Return the [X, Y] coordinate for the center point of the cell that contains the specified text.  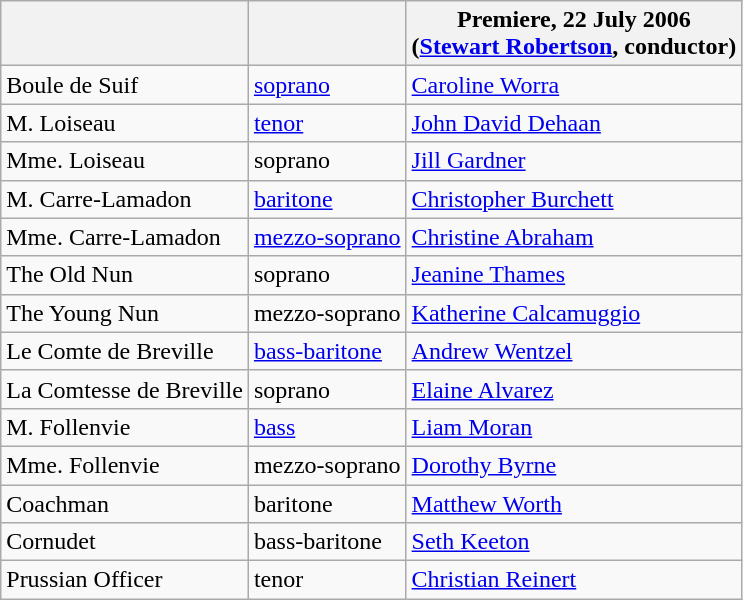
Premiere, 22 July 2006(Stewart Robertson, conductor) [574, 34]
Seth Keeton [574, 542]
M. Carre-Lamadon [125, 199]
Andrew Wentzel [574, 351]
Dorothy Byrne [574, 465]
Katherine Calcamuggio [574, 313]
Mme. Loiseau [125, 161]
The Young Nun [125, 313]
Cornudet [125, 542]
Mme. Carre-Lamadon [125, 237]
Matthew Worth [574, 503]
Mme. Follenvie [125, 465]
The Old Nun [125, 275]
La Comtesse de Breville [125, 389]
Christian Reinert [574, 580]
Elaine Alvarez [574, 389]
Prussian Officer [125, 580]
Coachman [125, 503]
Christine Abraham [574, 237]
Christopher Burchett [574, 199]
M. Follenvie [125, 427]
John David Dehaan [574, 123]
Jill Gardner [574, 161]
Liam Moran [574, 427]
Jeanine Thames [574, 275]
M. Loiseau [125, 123]
bass [327, 427]
Boule de Suif [125, 85]
Le Comte de Breville [125, 351]
Caroline Worra [574, 85]
